Return the [X, Y] coordinate for the center point of the cell that contains the specified text.  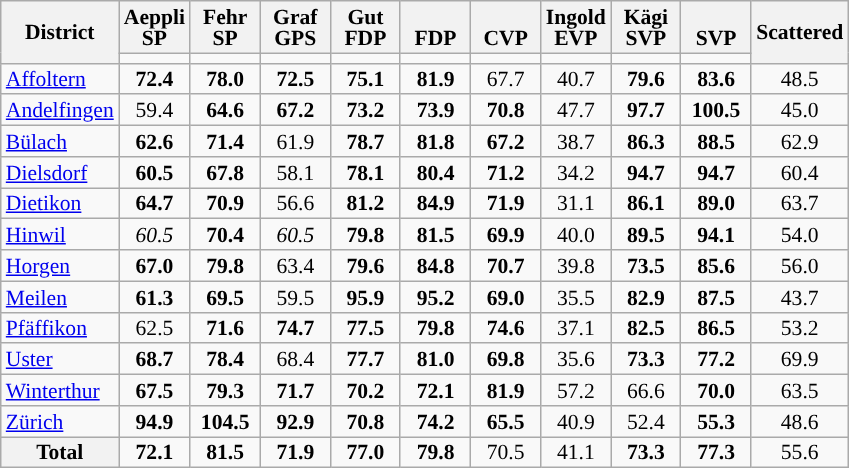
73.2 [365, 110]
Winterthur [60, 390]
74.7 [295, 328]
52.4 [646, 422]
47.7 [576, 110]
61.3 [154, 296]
71.2 [506, 172]
68.4 [295, 360]
86.3 [646, 142]
56.6 [295, 204]
70.9 [225, 204]
39.8 [576, 266]
41.1 [576, 452]
62.9 [800, 142]
82.9 [646, 296]
63.7 [800, 204]
64.7 [154, 204]
AeppliSP [154, 27]
71.6 [225, 328]
85.6 [716, 266]
62.6 [154, 142]
86.5 [716, 328]
89.0 [716, 204]
100.5 [716, 110]
61.9 [295, 142]
77.7 [365, 360]
Uster [60, 360]
104.5 [225, 422]
94.1 [716, 234]
94.9 [154, 422]
Meilen [60, 296]
78.4 [225, 360]
District [60, 32]
69.5 [225, 296]
45.0 [800, 110]
95.2 [435, 296]
75.1 [365, 78]
35.6 [576, 360]
48.5 [800, 78]
54.0 [800, 234]
Dietikon [60, 204]
79.3 [225, 390]
84.8 [435, 266]
74.6 [506, 328]
64.6 [225, 110]
78.0 [225, 78]
88.5 [716, 142]
78.7 [365, 142]
34.2 [576, 172]
56.0 [800, 266]
66.6 [646, 390]
57.2 [576, 390]
Total [60, 452]
Hinwil [60, 234]
GutFDP [365, 27]
35.5 [576, 296]
43.7 [800, 296]
Andelfingen [60, 110]
71.7 [295, 390]
71.4 [225, 142]
77.0 [365, 452]
Dielsdorf [60, 172]
73.9 [435, 110]
70.5 [506, 452]
77.2 [716, 360]
81.8 [435, 142]
KägiSVP [646, 27]
67.0 [154, 266]
74.2 [435, 422]
GrafGPS [295, 27]
40.7 [576, 78]
72.4 [154, 78]
40.9 [576, 422]
55.3 [716, 422]
48.6 [800, 422]
63.4 [295, 266]
89.5 [646, 234]
FDP [435, 27]
97.7 [646, 110]
70.4 [225, 234]
81.0 [435, 360]
Horgen [60, 266]
67.7 [506, 78]
FehrSP [225, 27]
70.7 [506, 266]
59.5 [295, 296]
59.4 [154, 110]
67.5 [154, 390]
37.1 [576, 328]
40.0 [576, 234]
IngoldEVP [576, 27]
87.5 [716, 296]
62.5 [154, 328]
53.2 [800, 328]
86.1 [646, 204]
38.7 [576, 142]
92.9 [295, 422]
58.1 [295, 172]
SVP [716, 27]
80.4 [435, 172]
65.5 [506, 422]
Bülach [60, 142]
70.2 [365, 390]
31.1 [576, 204]
69.0 [506, 296]
63.5 [800, 390]
CVP [506, 27]
77.5 [365, 328]
Affoltern [60, 78]
81.2 [365, 204]
84.9 [435, 204]
73.5 [646, 266]
55.6 [800, 452]
95.9 [365, 296]
83.6 [716, 78]
Zürich [60, 422]
68.7 [154, 360]
82.5 [646, 328]
60.4 [800, 172]
77.3 [716, 452]
78.1 [365, 172]
Pfäffikon [60, 328]
69.8 [506, 360]
67.8 [225, 172]
70.0 [716, 390]
72.5 [295, 78]
Scattered [800, 32]
